From the cell containing the given text, extract its center point as (x, y) coordinate. 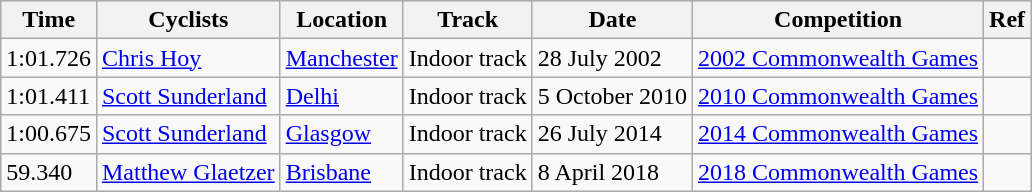
Time (49, 20)
2010 Commonwealth Games (838, 96)
1:01.411 (49, 96)
26 July 2014 (612, 134)
Matthew Glaetzer (188, 172)
1:01.726 (49, 58)
Track (468, 20)
Delhi (342, 96)
Location (342, 20)
Cyclists (188, 20)
Date (612, 20)
2014 Commonwealth Games (838, 134)
Glasgow (342, 134)
28 July 2002 (612, 58)
59.340 (49, 172)
Manchester (342, 58)
2018 Commonwealth Games (838, 172)
8 April 2018 (612, 172)
Ref (1008, 20)
5 October 2010 (612, 96)
2002 Commonwealth Games (838, 58)
Competition (838, 20)
Brisbane (342, 172)
1:00.675 (49, 134)
Chris Hoy (188, 58)
